Identify which cell holds the provided text, then report its (x, y) central coordinate. 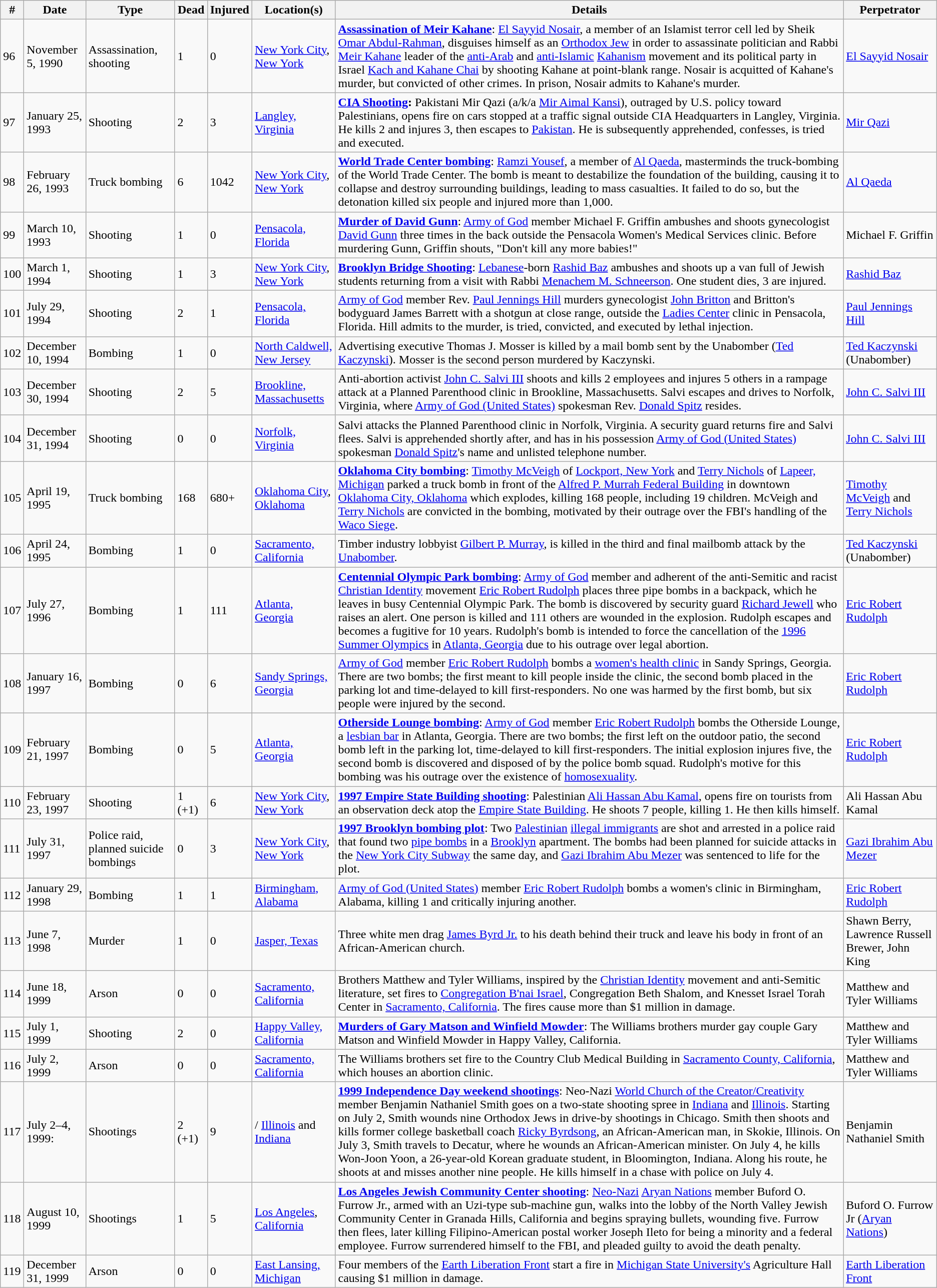
July 2–4, 1999: (55, 1132)
Benjamin Nathaniel Smith (890, 1132)
Los Angeles, California (294, 1218)
Murders of Gary Matson and Winfield Mowder: The Williams brothers murder gay couple Gary Matson and Winfield Mowder in Happy Valley, California. (590, 1033)
Ali Hassan Abu Kamal (890, 803)
1 (+1) (191, 803)
July 2, 1999 (55, 1065)
102 (12, 352)
March 10, 1993 (55, 235)
Three white men drag James Byrd Jr. to his death behind their truck and leave his body in front of an African-American church. (590, 941)
Date (55, 10)
December 30, 1994 (55, 392)
Brookline, Massachusetts (294, 392)
June 7, 1998 (55, 941)
Perpetrator (890, 10)
106 (12, 551)
114 (12, 994)
December 31, 1999 (55, 1271)
116 (12, 1065)
July 29, 1994 (55, 313)
The Williams brothers set fire to the Country Club Medical Building in Sacramento County, California, which houses an abortion clinic. (590, 1065)
January 25, 1993 (55, 122)
101 (12, 313)
Location(s) (294, 10)
El Sayyid Nosair (890, 56)
9 (229, 1132)
Sandy Springs, Georgia (294, 684)
July 27, 1996 (55, 610)
99 (12, 235)
109 (12, 750)
100 (12, 274)
Injured (229, 10)
Timothy McVeigh and Terry Nichols (890, 498)
2 (+1) (191, 1132)
Gazi Ibrahim Abu Mezer (890, 849)
Mir Qazi (890, 122)
Langley, Virginia (294, 122)
Al Qaeda (890, 182)
January 29, 1998 (55, 895)
February 23, 1997 (55, 803)
Norfolk, Virginia (294, 438)
February 26, 1993 (55, 182)
117 (12, 1132)
168 (191, 498)
Details (590, 10)
/ Illinois and Indiana (294, 1132)
February 21, 1997 (55, 750)
Paul Jennings Hill (890, 313)
98 (12, 182)
Army of God (United States) member Eric Robert Rudolph bombs a women's clinic in Birmingham, Alabama, killing 1 and critically injuring another. (590, 895)
January 16, 1997 (55, 684)
April 19, 1995 (55, 498)
Type (130, 10)
Buford O. Furrow Jr (Aryan Nations) (890, 1218)
August 10, 1999 (55, 1218)
June 18, 1999 (55, 994)
119 (12, 1271)
113 (12, 941)
Dead (191, 10)
103 (12, 392)
118 (12, 1218)
97 (12, 122)
107 (12, 610)
108 (12, 684)
April 24, 1995 (55, 551)
Jasper, Texas (294, 941)
December 31, 1994 (55, 438)
Timber industry lobbyist Gilbert P. Murray, is killed in the third and final mailbomb attack by the Unabomber. (590, 551)
Four members of the Earth Liberation Front start a fire in Michigan State University's Agriculture Hall causing $1 million in damage. (590, 1271)
Assassination, shooting (130, 56)
Rashid Baz (890, 274)
Shawn Berry, Lawrence Russell Brewer, John King (890, 941)
112 (12, 895)
# (12, 10)
104 (12, 438)
Oklahoma City, Oklahoma (294, 498)
July 31, 1997 (55, 849)
105 (12, 498)
Police raid, planned suicide bombings (130, 849)
November 5, 1990 (55, 56)
March 1, 1994 (55, 274)
115 (12, 1033)
680+ (229, 498)
Birmingham, Alabama (294, 895)
110 (12, 803)
1042 (229, 182)
Murder (130, 941)
North Caldwell, New Jersey (294, 352)
Happy Valley, California (294, 1033)
December 10, 1994 (55, 352)
July 1, 1999 (55, 1033)
96 (12, 56)
East Lansing, Michigan (294, 1271)
Michael F. Griffin (890, 235)
Earth Liberation Front (890, 1271)
